Detect which cell encompasses the target text, then output its (x, y) center coordinate. 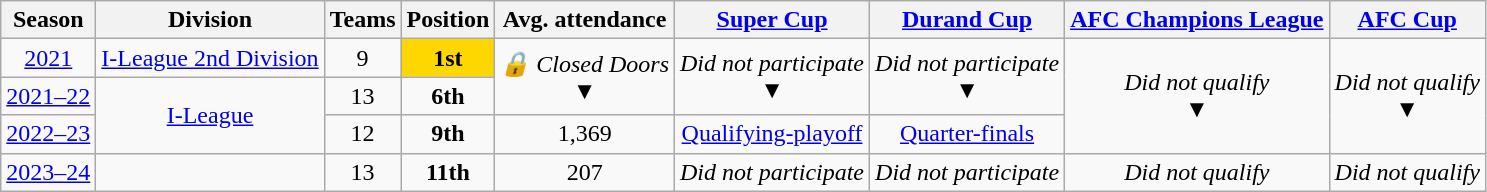
2021–22 (48, 96)
9 (362, 58)
I-League (210, 115)
207 (585, 172)
1,369 (585, 134)
2021 (48, 58)
2023–24 (48, 172)
1st (448, 58)
Division (210, 20)
AFC Cup (1407, 20)
12 (362, 134)
Position (448, 20)
Super Cup (772, 20)
I-League 2nd Division (210, 58)
Teams (362, 20)
🔒 Closed Doors▼ (585, 77)
Quarter-finals (968, 134)
2022–23 (48, 134)
Qualifying-playoff (772, 134)
Avg. attendance (585, 20)
9th (448, 134)
Season (48, 20)
6th (448, 96)
Durand Cup (968, 20)
AFC Champions League (1197, 20)
11th (448, 172)
